Pinpoint the cell where the given text exists, returning its [X, Y] midpoint coordinate. 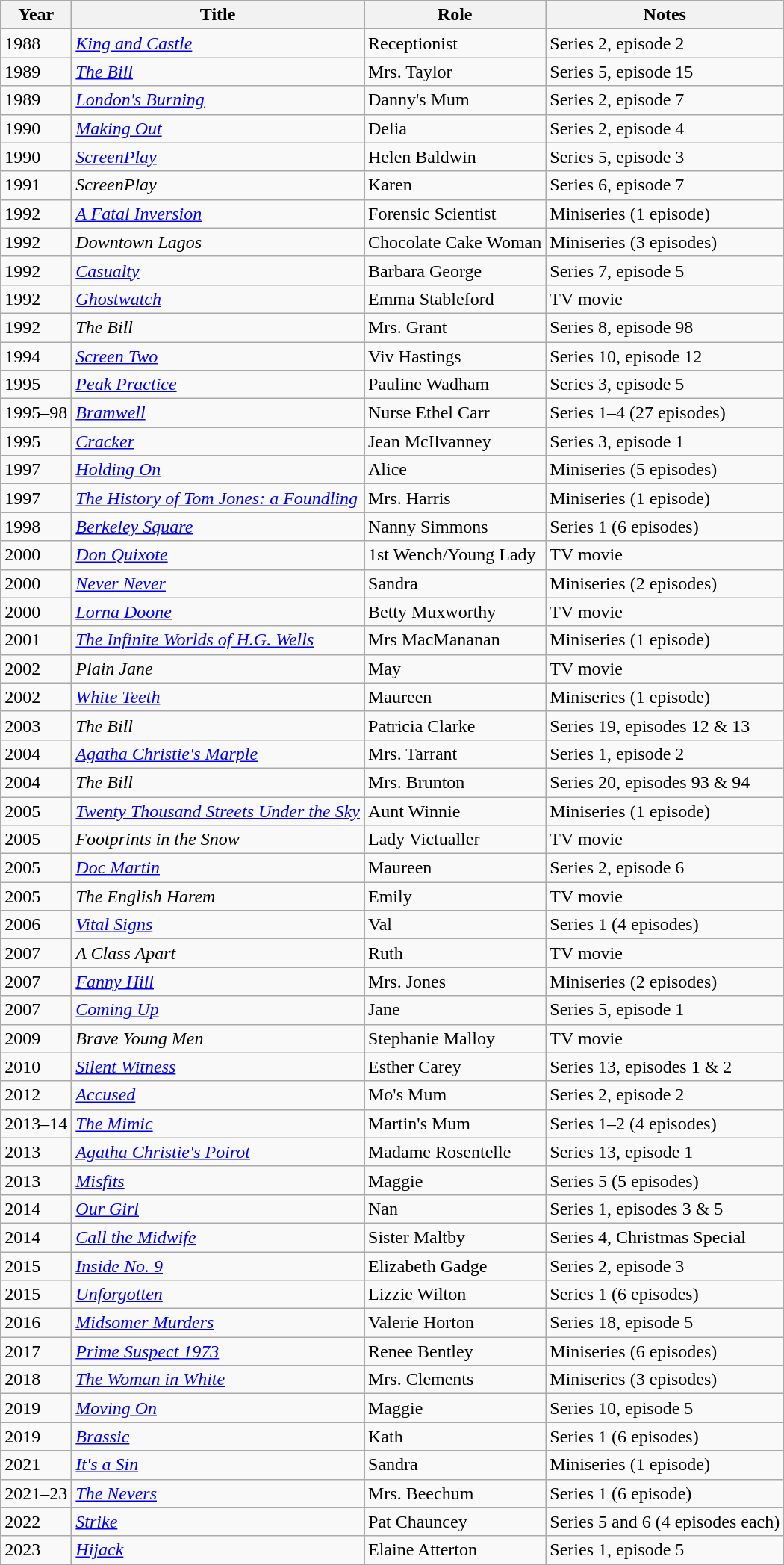
Series 7, episode 5 [665, 270]
Lorna Doone [218, 612]
2016 [36, 1323]
Mrs. Clements [455, 1380]
Agatha Christie's Poirot [218, 1152]
Hijack [218, 1550]
Footprints in the Snow [218, 840]
The Mimic [218, 1124]
Series 3, episode 5 [665, 385]
Bramwell [218, 413]
Series 2, episode 7 [665, 100]
Valerie Horton [455, 1323]
2003 [36, 725]
2012 [36, 1095]
Series 5, episode 15 [665, 72]
Series 2, episode 4 [665, 128]
Twenty Thousand Streets Under the Sky [218, 811]
Delia [455, 128]
1998 [36, 527]
White Teeth [218, 697]
Title [218, 15]
Series 4, Christmas Special [665, 1237]
Series 2, episode 6 [665, 868]
Series 1, episode 2 [665, 754]
Brassic [218, 1437]
Martin's Mum [455, 1124]
Series 5, episode 3 [665, 157]
Holding On [218, 470]
2017 [36, 1351]
Pauline Wadham [455, 385]
King and Castle [218, 43]
Series 8, episode 98 [665, 327]
Sister Maltby [455, 1237]
Agatha Christie's Marple [218, 754]
Don Quixote [218, 555]
Ruth [455, 953]
Miniseries (5 episodes) [665, 470]
Series 1 (6 episode) [665, 1493]
The Woman in White [218, 1380]
Notes [665, 15]
1995–98 [36, 413]
Kath [455, 1437]
2013–14 [36, 1124]
The History of Tom Jones: a Foundling [218, 498]
Series 2, episode 3 [665, 1266]
Jane [455, 1010]
1988 [36, 43]
Renee Bentley [455, 1351]
Series 6, episode 7 [665, 185]
Mo's Mum [455, 1095]
Barbara George [455, 270]
Midsomer Murders [218, 1323]
Fanny Hill [218, 982]
The Nevers [218, 1493]
Never Never [218, 583]
Aunt Winnie [455, 811]
Esther Carey [455, 1067]
Silent Witness [218, 1067]
Elizabeth Gadge [455, 1266]
Pat Chauncey [455, 1522]
Series 1 (4 episodes) [665, 925]
Betty Muxworthy [455, 612]
London's Burning [218, 100]
Chocolate Cake Woman [455, 242]
Mrs. Tarrant [455, 754]
Series 10, episode 12 [665, 356]
Series 5 (5 episodes) [665, 1180]
Nurse Ethel Carr [455, 413]
Unforgotten [218, 1295]
Making Out [218, 128]
Mrs. Taylor [455, 72]
Lady Victualler [455, 840]
1st Wench/Young Lady [455, 555]
2009 [36, 1038]
Val [455, 925]
Strike [218, 1522]
Doc Martin [218, 868]
Series 10, episode 5 [665, 1408]
2018 [36, 1380]
Ghostwatch [218, 299]
Jean McIlvanney [455, 441]
Series 20, episodes 93 & 94 [665, 782]
Stephanie Malloy [455, 1038]
The English Harem [218, 896]
2010 [36, 1067]
Lizzie Wilton [455, 1295]
Series 1–4 (27 episodes) [665, 413]
2021–23 [36, 1493]
2001 [36, 640]
Alice [455, 470]
It's a Sin [218, 1465]
Karen [455, 185]
Patricia Clarke [455, 725]
Peak Practice [218, 385]
Mrs. Jones [455, 982]
Inside No. 9 [218, 1266]
Role [455, 15]
A Class Apart [218, 953]
Series 1, episodes 3 & 5 [665, 1209]
Moving On [218, 1408]
Danny's Mum [455, 100]
Elaine Atterton [455, 1550]
Miniseries (6 episodes) [665, 1351]
Mrs. Grant [455, 327]
Cracker [218, 441]
Madame Rosentelle [455, 1152]
Series 5, episode 1 [665, 1010]
Series 1–2 (4 episodes) [665, 1124]
Mrs MacMananan [455, 640]
Series 1, episode 5 [665, 1550]
Our Girl [218, 1209]
Coming Up [218, 1010]
Downtown Lagos [218, 242]
Mrs. Harris [455, 498]
1991 [36, 185]
Viv Hastings [455, 356]
The Infinite Worlds of H.G. Wells [218, 640]
Berkeley Square [218, 527]
A Fatal Inversion [218, 214]
Mrs. Beechum [455, 1493]
Nanny Simmons [455, 527]
2023 [36, 1550]
Receptionist [455, 43]
May [455, 669]
Screen Two [218, 356]
2021 [36, 1465]
Casualty [218, 270]
Series 19, episodes 12 & 13 [665, 725]
Prime Suspect 1973 [218, 1351]
Call the Midwife [218, 1237]
Vital Signs [218, 925]
Series 13, episode 1 [665, 1152]
Plain Jane [218, 669]
2006 [36, 925]
Misfits [218, 1180]
Helen Baldwin [455, 157]
Series 3, episode 1 [665, 441]
Series 13, episodes 1 & 2 [665, 1067]
Year [36, 15]
1994 [36, 356]
Mrs. Brunton [455, 782]
Forensic Scientist [455, 214]
Emma Stableford [455, 299]
Series 18, episode 5 [665, 1323]
Series 5 and 6 (4 episodes each) [665, 1522]
Emily [455, 896]
2022 [36, 1522]
Brave Young Men [218, 1038]
Nan [455, 1209]
Accused [218, 1095]
